Search for the cell housing the specified text and yield its (x, y) center coordinate. 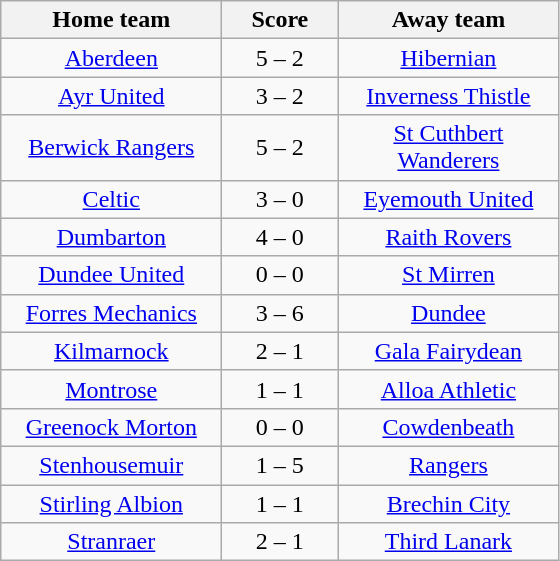
Stranraer (112, 542)
Dundee (448, 313)
Forres Mechanics (112, 313)
Rangers (448, 465)
Gala Fairydean (448, 351)
Stenhousemuir (112, 465)
Aberdeen (112, 58)
Montrose (112, 389)
Kilmarnock (112, 351)
St Cuthbert Wanderers (448, 148)
St Mirren (448, 275)
Berwick Rangers (112, 148)
Eyemouth United (448, 199)
3 – 0 (280, 199)
Stirling Albion (112, 503)
Inverness Thistle (448, 96)
Dundee United (112, 275)
Ayr United (112, 96)
Greenock Morton (112, 427)
Hibernian (448, 58)
Cowdenbeath (448, 427)
Score (280, 20)
Alloa Athletic (448, 389)
1 – 5 (280, 465)
Home team (112, 20)
Brechin City (448, 503)
3 – 2 (280, 96)
4 – 0 (280, 237)
Dumbarton (112, 237)
Away team (448, 20)
Third Lanark (448, 542)
Raith Rovers (448, 237)
Celtic (112, 199)
3 – 6 (280, 313)
